Provide the (x, y) coordinate of the cell's center where the given text is located.  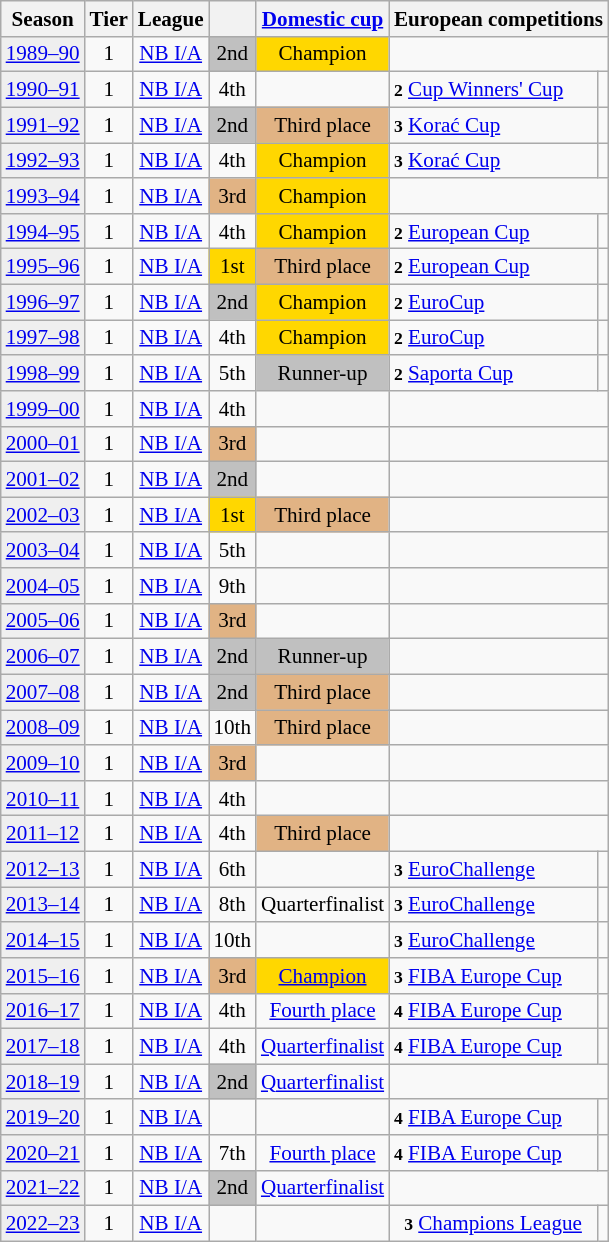
1990–91 (43, 90)
1998–99 (43, 372)
2022–23 (43, 1224)
1992–93 (43, 160)
6th (232, 868)
2017–18 (43, 1046)
2000–01 (43, 444)
1995–96 (43, 266)
2021–22 (43, 1188)
1993–94 (43, 196)
2020–21 (43, 1152)
7th (232, 1152)
3 FIBA Europe Cup (493, 976)
League (171, 18)
2018–19 (43, 1082)
2 Cup Winners' Cup (493, 90)
2004–05 (43, 586)
2001–02 (43, 480)
1991–92 (43, 124)
2003–04 (43, 550)
1989–90 (43, 54)
1994–95 (43, 230)
2019–20 (43, 1116)
1996–97 (43, 302)
1997–98 (43, 338)
2011–12 (43, 834)
1999–00 (43, 408)
Tier (109, 18)
Domestic cup (322, 18)
2 Saporta Cup (493, 372)
2012–13 (43, 868)
2014–15 (43, 940)
2015–16 (43, 976)
Season (43, 18)
2008–09 (43, 728)
2002–03 (43, 514)
9th (232, 586)
2005–06 (43, 620)
European competitions (498, 18)
3 Champions League (493, 1224)
2016–17 (43, 1010)
2007–08 (43, 692)
2013–14 (43, 904)
2006–07 (43, 656)
2009–10 (43, 762)
2010–11 (43, 798)
8th (232, 904)
